Search for the cell housing the specified text and yield its [X, Y] center coordinate. 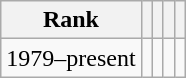
Rank [71, 20]
1979–present [71, 58]
